Capture the cell that displays the provided text and extract its (X, Y) central coordinate. 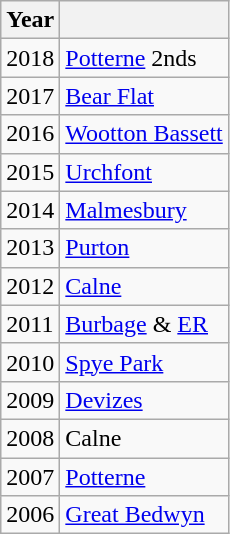
2015 (30, 172)
2018 (30, 58)
Devizes (144, 400)
2012 (30, 286)
Wootton Bassett (144, 134)
2016 (30, 134)
2011 (30, 324)
Burbage & ER (144, 324)
Potterne 2nds (144, 58)
2008 (30, 438)
Urchfont (144, 172)
Malmesbury (144, 210)
Great Bedwyn (144, 515)
2006 (30, 515)
Year (30, 20)
2009 (30, 400)
Potterne (144, 477)
2007 (30, 477)
Bear Flat (144, 96)
2010 (30, 362)
2014 (30, 210)
Purton (144, 248)
Spye Park (144, 362)
2017 (30, 96)
2013 (30, 248)
